Extract the (X, Y) coordinate from the center of the cell holding the provided text.  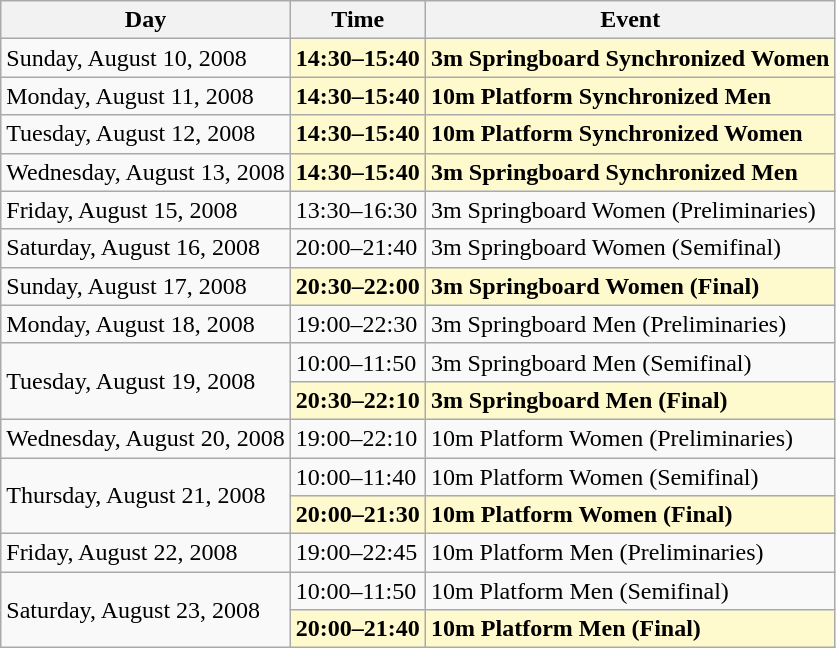
3m Springboard Synchronized Women (630, 58)
20:30–22:00 (358, 286)
Tuesday, August 12, 2008 (146, 134)
10m Platform Men (Final) (630, 629)
Friday, August 22, 2008 (146, 553)
Event (630, 20)
10m Platform Synchronized Men (630, 96)
19:00–22:45 (358, 553)
10m Platform Women (Final) (630, 515)
Tuesday, August 19, 2008 (146, 381)
10m Platform Synchronized Women (630, 134)
Friday, August 15, 2008 (146, 210)
3m Springboard Men (Final) (630, 400)
10m Platform Women (Semifinal) (630, 477)
3m Springboard Women (Preliminaries) (630, 210)
Saturday, August 23, 2008 (146, 610)
Monday, August 11, 2008 (146, 96)
Time (358, 20)
Monday, August 18, 2008 (146, 324)
3m Springboard Synchronized Men (630, 172)
19:00–22:30 (358, 324)
10:00–11:40 (358, 477)
Saturday, August 16, 2008 (146, 248)
3m Springboard Men (Semifinal) (630, 362)
10m Platform Women (Preliminaries) (630, 438)
Thursday, August 21, 2008 (146, 496)
10m Platform Men (Preliminaries) (630, 553)
3m Springboard Men (Preliminaries) (630, 324)
10m Platform Men (Semifinal) (630, 591)
20:00–21:30 (358, 515)
Wednesday, August 20, 2008 (146, 438)
19:00–22:10 (358, 438)
Day (146, 20)
Wednesday, August 13, 2008 (146, 172)
Sunday, August 17, 2008 (146, 286)
13:30–16:30 (358, 210)
3m Springboard Women (Semifinal) (630, 248)
20:30–22:10 (358, 400)
3m Springboard Women (Final) (630, 286)
Sunday, August 10, 2008 (146, 58)
